Output the (X, Y) coordinate of the center of the cell containing the given text.  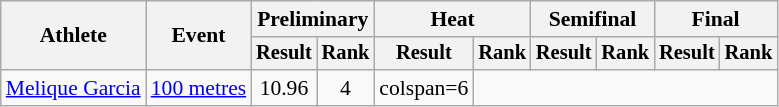
Event (198, 36)
Heat (452, 19)
10.96 (284, 88)
Final (716, 19)
Semifinal (592, 19)
colspan=6 (424, 88)
Preliminary (312, 19)
4 (346, 88)
100 metres (198, 88)
Athlete (74, 36)
Melique Garcia (74, 88)
